Extract the [x, y] coordinate from the center of the cell holding the provided text.  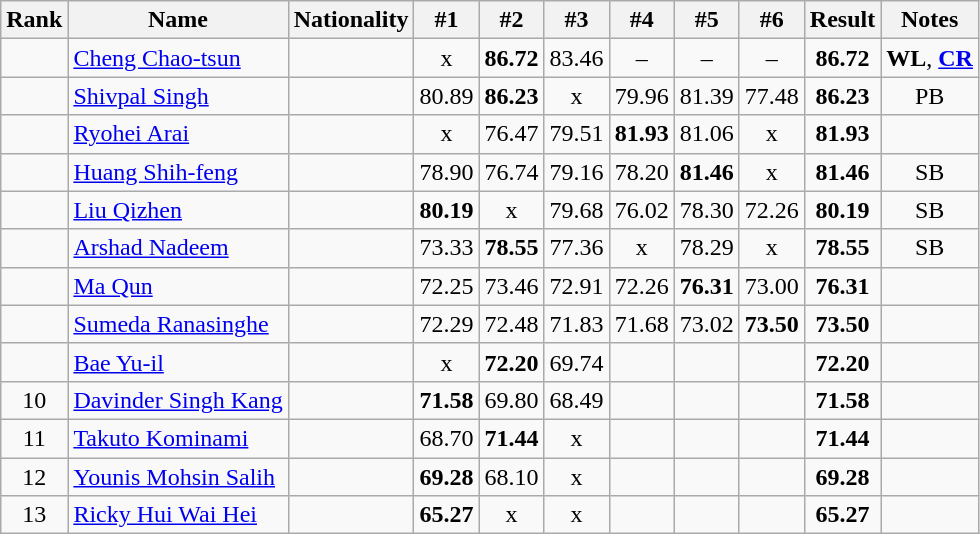
#3 [576, 20]
78.90 [446, 172]
#1 [446, 20]
Result [842, 20]
11 [34, 438]
Shivpal Singh [178, 96]
77.36 [576, 248]
71.83 [576, 324]
73.02 [706, 324]
83.46 [576, 58]
72.25 [446, 286]
Younis Mohsin Salih [178, 477]
Bae Yu-il [178, 362]
#2 [512, 20]
Ricky Hui Wai Hei [178, 515]
Huang Shih-feng [178, 172]
79.16 [576, 172]
#6 [772, 20]
77.48 [772, 96]
Ma Qun [178, 286]
69.74 [576, 362]
Takuto Kominami [178, 438]
72.29 [446, 324]
76.02 [642, 210]
81.06 [706, 134]
68.10 [512, 477]
10 [34, 400]
WL, CR [930, 58]
79.68 [576, 210]
Rank [34, 20]
78.20 [642, 172]
73.46 [512, 286]
78.29 [706, 248]
#4 [642, 20]
76.74 [512, 172]
Nationality [351, 20]
Davinder Singh Kang [178, 400]
Notes [930, 20]
76.47 [512, 134]
79.51 [576, 134]
12 [34, 477]
Cheng Chao-tsun [178, 58]
81.39 [706, 96]
Ryohei Arai [178, 134]
73.00 [772, 286]
79.96 [642, 96]
69.80 [512, 400]
80.89 [446, 96]
Sumeda Ranasinghe [178, 324]
68.70 [446, 438]
13 [34, 515]
Name [178, 20]
72.91 [576, 286]
78.30 [706, 210]
71.68 [642, 324]
72.48 [512, 324]
68.49 [576, 400]
Liu Qizhen [178, 210]
73.33 [446, 248]
Arshad Nadeem [178, 248]
#5 [706, 20]
PB [930, 96]
